Detect which cell encompasses the target text, then output its (X, Y) center coordinate. 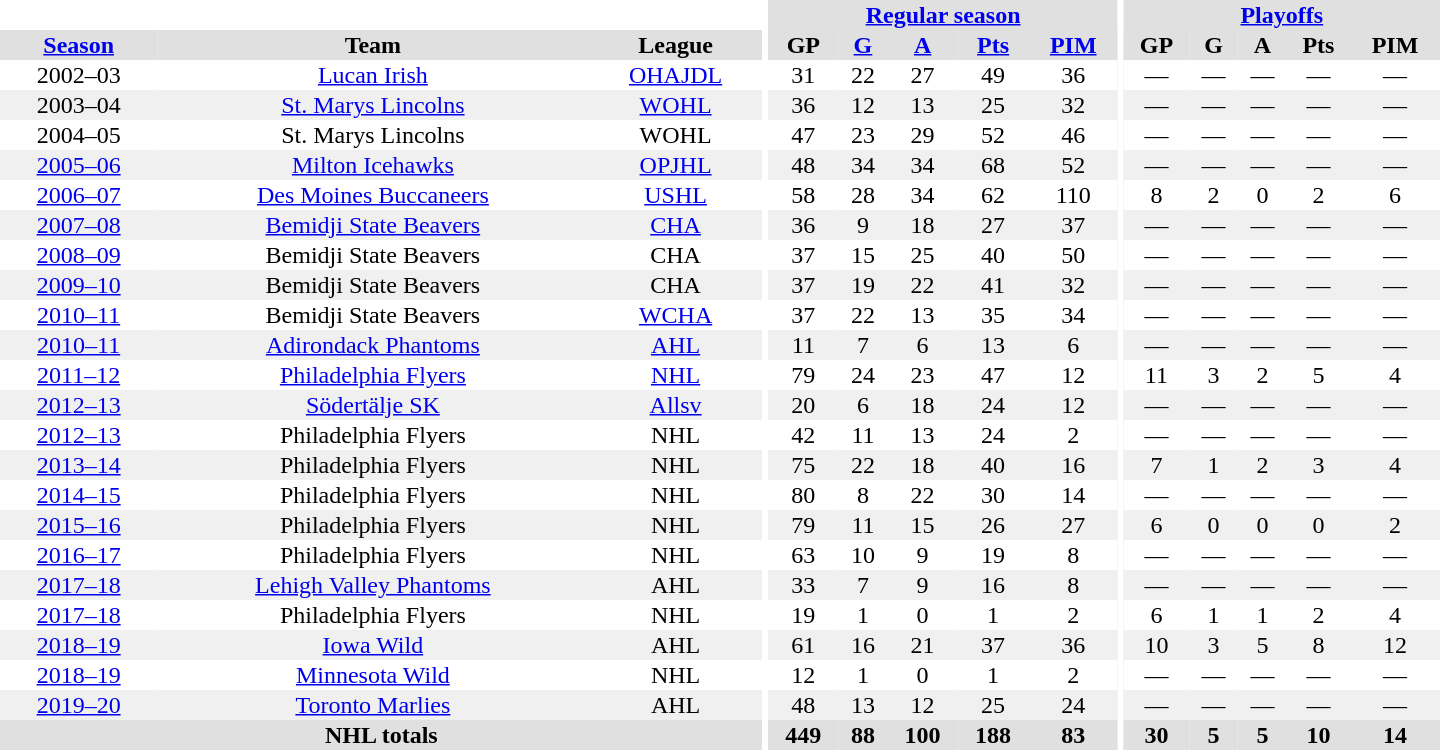
2013–14 (78, 465)
75 (803, 465)
2004–05 (78, 135)
188 (993, 735)
USHL (676, 195)
OPJHL (676, 165)
Lehigh Valley Phantoms (372, 585)
2002–03 (78, 75)
31 (803, 75)
2016–17 (78, 555)
Regular season (943, 15)
50 (1073, 255)
2019–20 (78, 705)
Adirondack Phantoms (372, 345)
2009–10 (78, 285)
88 (864, 735)
110 (1073, 195)
68 (993, 165)
Des Moines Buccaneers (372, 195)
Södertälje SK (372, 405)
WCHA (676, 315)
Minnesota Wild (372, 675)
63 (803, 555)
80 (803, 495)
Team (372, 45)
League (676, 45)
100 (922, 735)
20 (803, 405)
Playoffs (1282, 15)
29 (922, 135)
2007–08 (78, 225)
49 (993, 75)
NHL totals (382, 735)
28 (864, 195)
58 (803, 195)
Iowa Wild (372, 645)
41 (993, 285)
2015–16 (78, 525)
2006–07 (78, 195)
449 (803, 735)
42 (803, 435)
21 (922, 645)
61 (803, 645)
Toronto Marlies (372, 705)
2011–12 (78, 375)
Season (78, 45)
2008–09 (78, 255)
2005–06 (78, 165)
33 (803, 585)
Milton Icehawks (372, 165)
Allsv (676, 405)
2003–04 (78, 105)
62 (993, 195)
35 (993, 315)
26 (993, 525)
83 (1073, 735)
Lucan Irish (372, 75)
2014–15 (78, 495)
46 (1073, 135)
OHAJDL (676, 75)
